Determine the (x, y) coordinate at the center of the cell enclosing the given text.  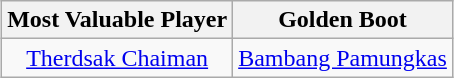
Bambang Pamungkas (343, 58)
Golden Boot (343, 20)
Therdsak Chaiman (118, 58)
Most Valuable Player (118, 20)
